Return (x, y) of the center of cell containing provided text 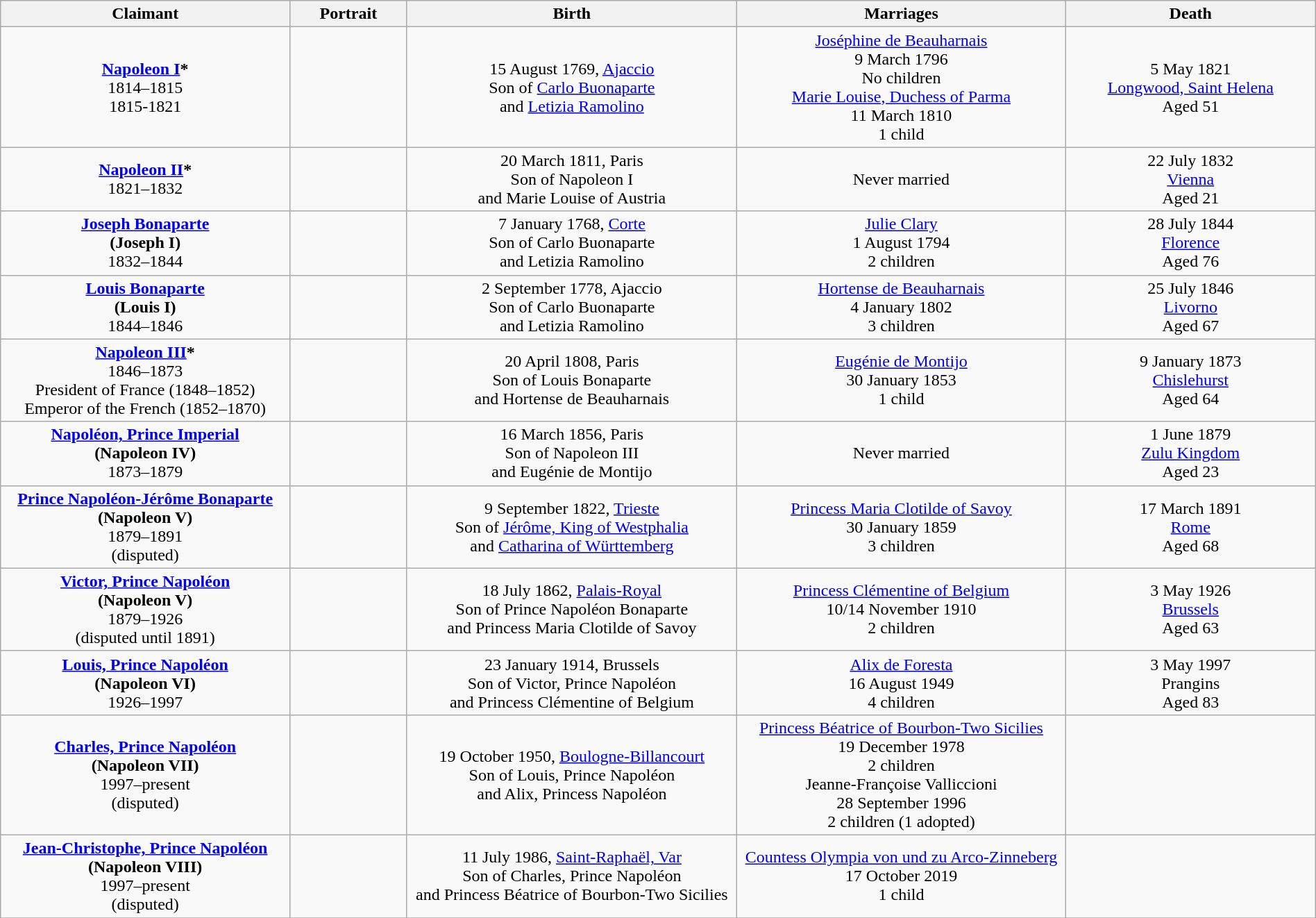
1 June 1879Zulu KingdomAged 23 (1190, 453)
Princess Maria Clotilde of Savoy30 January 18593 children (902, 526)
Prince Napoléon-Jérôme Bonaparte(Napoleon V)1879–1891(disputed) (146, 526)
Eugénie de Montijo30 January 18531 child (902, 381)
Victor, Prince Napoléon(Napoleon V)1879–1926(disputed until 1891) (146, 610)
Alix de Foresta16 August 19494 children (902, 683)
Joseph Bonaparte(Joseph I)1832–1844 (146, 243)
Birth (572, 14)
Louis Bonaparte(Louis I)1844–1846 (146, 307)
9 January 1873ChislehurstAged 64 (1190, 381)
11 July 1986, Saint-Raphaël, VarSon of Charles, Prince Napoléonand Princess Béatrice of Bourbon-Two Sicilies (572, 876)
3 May 1997PranginsAged 83 (1190, 683)
Napoléon, Prince Imperial(Napoleon IV)1873–1879 (146, 453)
Princess Clémentine of Belgium10/14 November 19102 children (902, 610)
Countess Olympia von und zu Arco-Zinneberg 17 October 20191 child (902, 876)
2 September 1778, AjaccioSon of Carlo Buonaparteand Letizia Ramolino (572, 307)
Louis, Prince Napoléon(Napoleon VI)1926–1997 (146, 683)
Charles, Prince Napoléon(Napoleon VII)1997–present(disputed) (146, 775)
28 July 1844FlorenceAged 76 (1190, 243)
Joséphine de Beauharnais9 March 1796No childrenMarie Louise, Duchess of Parma11 March 18101 child (902, 87)
16 March 1856, ParisSon of Napoleon IIIand Eugénie de Montijo (572, 453)
23 January 1914, BrusselsSon of Victor, Prince Napoléonand Princess Clémentine of Belgium (572, 683)
7 January 1768, CorteSon of Carlo Buonaparteand Letizia Ramolino (572, 243)
18 July 1862, Palais-RoyalSon of Prince Napoléon Bonaparteand Princess Maria Clotilde of Savoy (572, 610)
15 August 1769, AjaccioSon of Carlo Buonaparteand Letizia Ramolino (572, 87)
20 April 1808, ParisSon of Louis Bonaparteand Hortense de Beauharnais (572, 381)
22 July 1832ViennaAged 21 (1190, 179)
25 July 1846LivornoAged 67 (1190, 307)
3 May 1926BrusselsAged 63 (1190, 610)
Napoleon III*1846–1873President of France (1848–1852)Emperor of the French (1852–1870) (146, 381)
19 October 1950, Boulogne-BillancourtSon of Louis, Prince Napoléonand Alix, Princess Napoléon (572, 775)
Jean-Christophe, Prince Napoléon(Napoleon VIII)1997–present(disputed) (146, 876)
17 March 1891RomeAged 68 (1190, 526)
Napoleon II*1821–1832 (146, 179)
Napoleon I*1814–18151815-1821 (146, 87)
Princess Béatrice of Bourbon-Two Sicilies19 December 19782 childrenJeanne-Françoise Valliccioni28 September 19962 children (1 adopted) (902, 775)
Julie Clary1 August 17942 children (902, 243)
9 September 1822, TriesteSon of Jérôme, King of Westphaliaand Catharina of Württemberg (572, 526)
Claimant (146, 14)
Death (1190, 14)
Hortense de Beauharnais4 January 18023 children (902, 307)
5 May 1821Longwood, Saint HelenaAged 51 (1190, 87)
20 March 1811, ParisSon of Napoleon Iand Marie Louise of Austria (572, 179)
Marriages (902, 14)
Portrait (348, 14)
